For the text-containing cell, return its midpoint in (X, Y) coordinate format. 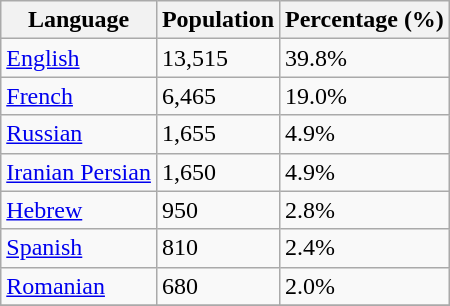
950 (218, 210)
French (79, 96)
Iranian Persian (79, 172)
2.8% (365, 210)
19.0% (365, 96)
13,515 (218, 58)
39.8% (365, 58)
2.0% (365, 286)
Romanian (79, 286)
English (79, 58)
Percentage (%) (365, 20)
6,465 (218, 96)
Spanish (79, 248)
1,650 (218, 172)
1,655 (218, 134)
680 (218, 286)
810 (218, 248)
Language (79, 20)
Population (218, 20)
Hebrew (79, 210)
Russian (79, 134)
2.4% (365, 248)
